Identify which cell holds the provided text, then report its [x, y] central coordinate. 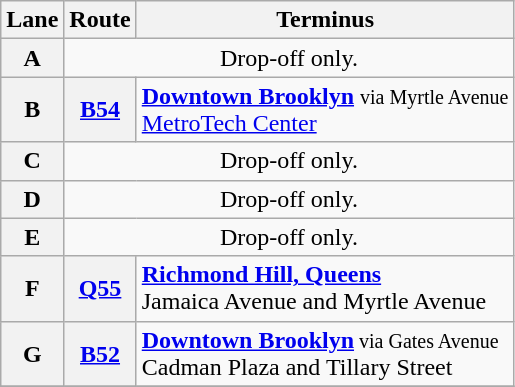
B [32, 110]
E [32, 237]
Downtown Brooklyn via Myrtle AvenueMetroTech Center [325, 110]
Richmond Hill, QueensJamaica Avenue and Myrtle Avenue [325, 288]
B54 [100, 110]
G [32, 354]
Terminus [325, 20]
Q55 [100, 288]
B52 [100, 354]
C [32, 161]
F [32, 288]
A [32, 58]
Downtown Brooklyn via Gates AvenueCadman Plaza and Tillary Street [325, 354]
Lane [32, 20]
Route [100, 20]
D [32, 199]
